Search for the cell housing the specified text and yield its (x, y) center coordinate. 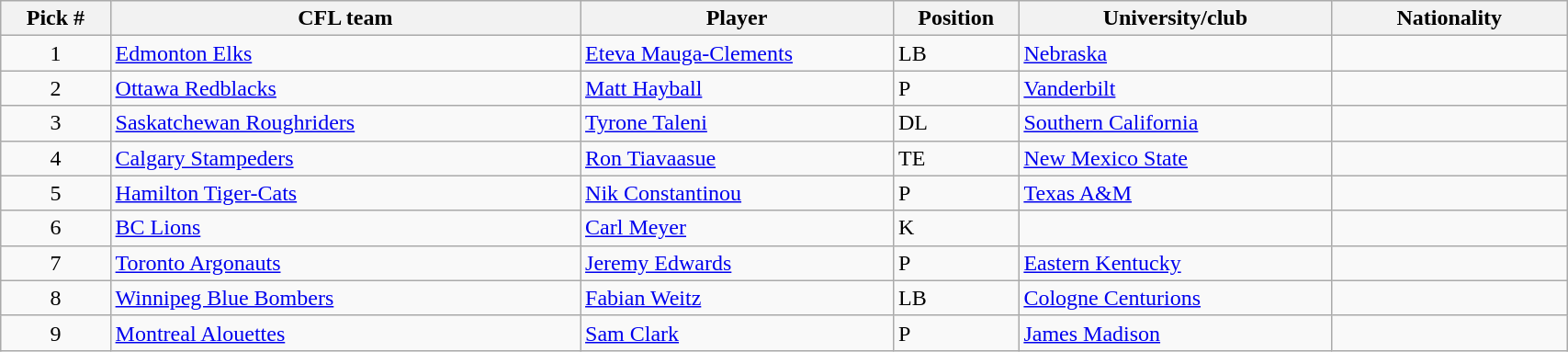
Calgary Stampeders (345, 158)
Nationality (1450, 18)
Sam Clark (737, 333)
4 (55, 158)
CFL team (345, 18)
Winnipeg Blue Bombers (345, 298)
TE (955, 158)
BC Lions (345, 228)
Fabian Weitz (737, 298)
Southern California (1176, 123)
2 (55, 88)
Cologne Centurions (1176, 298)
Matt Hayball (737, 88)
Nebraska (1176, 53)
K (955, 228)
Player (737, 18)
7 (55, 263)
Toronto Argonauts (345, 263)
Montreal Alouettes (345, 333)
Hamilton Tiger-Cats (345, 193)
9 (55, 333)
Eteva Mauga-Clements (737, 53)
Vanderbilt (1176, 88)
Ron Tiavaasue (737, 158)
Ottawa Redblacks (345, 88)
5 (55, 193)
Texas A&M (1176, 193)
New Mexico State (1176, 158)
Jeremy Edwards (737, 263)
Edmonton Elks (345, 53)
Position (955, 18)
Tyrone Taleni (737, 123)
6 (55, 228)
Carl Meyer (737, 228)
3 (55, 123)
Saskatchewan Roughriders (345, 123)
8 (55, 298)
Nik Constantinou (737, 193)
James Madison (1176, 333)
Eastern Kentucky (1176, 263)
University/club (1176, 18)
1 (55, 53)
DL (955, 123)
Pick # (55, 18)
